Return (X, Y) of the center of cell containing provided text 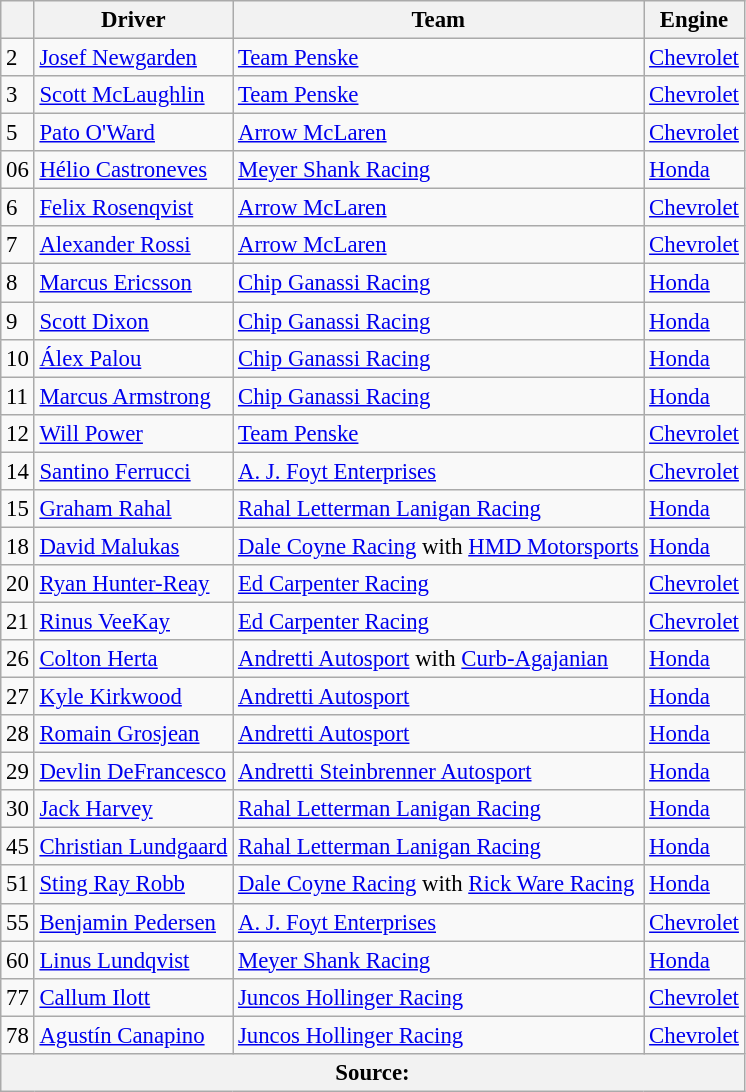
27 (18, 697)
29 (18, 772)
Callum Ilott (134, 997)
Dale Coyne Racing with HMD Motorsports (438, 546)
Jack Harvey (134, 809)
11 (18, 396)
Devlin DeFrancesco (134, 772)
7 (18, 245)
10 (18, 358)
Álex Palou (134, 358)
3 (18, 95)
Josef Newgarden (134, 58)
45 (18, 847)
06 (18, 170)
Dale Coyne Racing with Rick Ware Racing (438, 885)
Christian Lundgaard (134, 847)
Colton Herta (134, 659)
6 (18, 208)
14 (18, 471)
9 (18, 321)
Marcus Armstrong (134, 396)
26 (18, 659)
Ryan Hunter-Reay (134, 584)
Benjamin Pedersen (134, 922)
Marcus Ericsson (134, 283)
55 (18, 922)
5 (18, 133)
Kyle Kirkwood (134, 697)
Driver (134, 20)
12 (18, 433)
Team (438, 20)
Romain Grosjean (134, 734)
15 (18, 509)
Pato O'Ward (134, 133)
Andretti Steinbrenner Autosport (438, 772)
Rinus VeeKay (134, 621)
8 (18, 283)
77 (18, 997)
Alexander Rossi (134, 245)
21 (18, 621)
30 (18, 809)
78 (18, 1035)
Linus Lundqvist (134, 960)
David Malukas (134, 546)
Will Power (134, 433)
Hélio Castroneves (134, 170)
Engine (694, 20)
Graham Rahal (134, 509)
60 (18, 960)
20 (18, 584)
2 (18, 58)
Agustín Canapino (134, 1035)
Sting Ray Robb (134, 885)
51 (18, 885)
Andretti Autosport with Curb-Agajanian (438, 659)
Source: (372, 1073)
Santino Ferrucci (134, 471)
18 (18, 546)
Scott Dixon (134, 321)
Felix Rosenqvist (134, 208)
Scott McLaughlin (134, 95)
28 (18, 734)
